Locate the cell with the specified text and output its (X, Y) center coordinate. 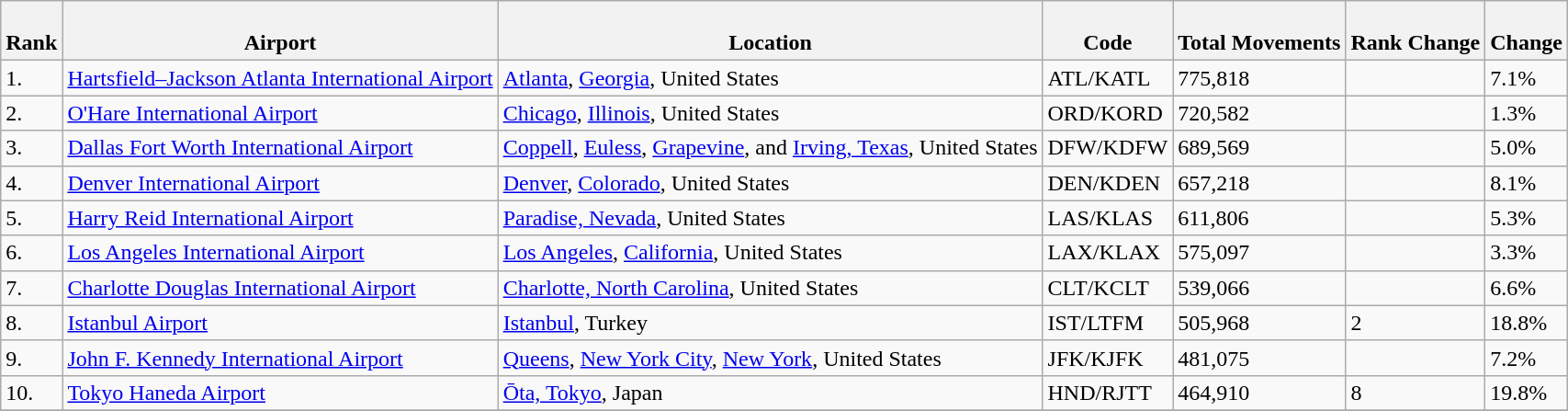
DFW/KDFW (1108, 148)
Airport (280, 31)
720,582 (1259, 113)
3. (31, 148)
LAS/KLAS (1108, 218)
Code (1108, 31)
481,075 (1259, 358)
Charlotte Douglas International Airport (280, 288)
Los Angeles, California, United States (770, 253)
Hartsfield–Jackson Atlanta International Airport (280, 78)
Istanbul Airport (280, 323)
DEN/KDEN (1108, 183)
505,968 (1259, 323)
Rank Change (1416, 31)
Istanbul, Turkey (770, 323)
689,569 (1259, 148)
1. (31, 78)
Denver International Airport (280, 183)
CLT/KCLT (1108, 288)
775,818 (1259, 78)
657,218 (1259, 183)
Rank (31, 31)
Atlanta, Georgia, United States (770, 78)
6.6% (1527, 288)
4. (31, 183)
3.3% (1527, 253)
8.1% (1527, 183)
Paradise, Nevada, United States (770, 218)
Harry Reid International Airport (280, 218)
Coppell, Euless, Grapevine, and Irving, Texas, United States (770, 148)
9. (31, 358)
Ōta, Tokyo, Japan (770, 393)
HND/RJTT (1108, 393)
Total Movements (1259, 31)
18.8% (1527, 323)
5. (31, 218)
ATL/KATL (1108, 78)
539,066 (1259, 288)
2. (31, 113)
575,097 (1259, 253)
O'Hare International Airport (280, 113)
7. (31, 288)
5.0% (1527, 148)
611,806 (1259, 218)
JFK/KJFK (1108, 358)
8. (31, 323)
Change (1527, 31)
7.2% (1527, 358)
464,910 (1259, 393)
Charlotte, North Carolina, United States (770, 288)
Tokyo Haneda Airport (280, 393)
John F. Kennedy International Airport (280, 358)
19.8% (1527, 393)
10. (31, 393)
Queens, New York City, New York, United States (770, 358)
Los Angeles International Airport (280, 253)
IST/LTFM (1108, 323)
7.1% (1527, 78)
Chicago, Illinois, United States (770, 113)
Location (770, 31)
6. (31, 253)
8 (1416, 393)
1.3% (1527, 113)
LAX/KLAX (1108, 253)
Denver, Colorado, United States (770, 183)
ORD/KORD (1108, 113)
2 (1416, 323)
Dallas Fort Worth International Airport (280, 148)
5.3% (1527, 218)
